For the text-containing cell, return its midpoint in [x, y] coordinate format. 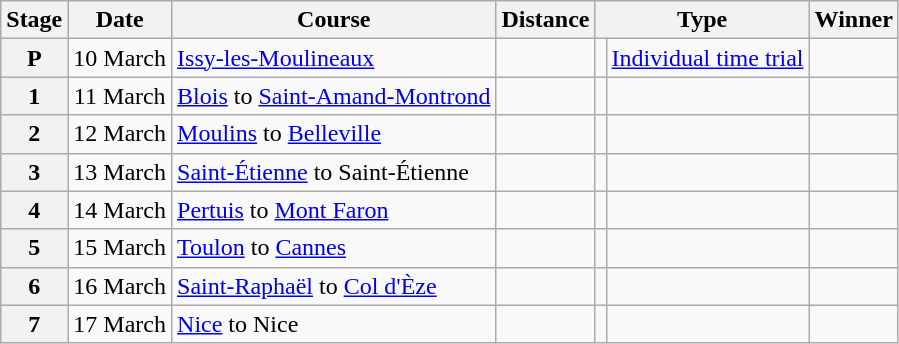
5 [34, 248]
17 March [120, 324]
Pertuis to Mont Faron [334, 210]
P [34, 58]
16 March [120, 286]
3 [34, 172]
Distance [546, 20]
Moulins to Belleville [334, 134]
Blois to Saint-Amand-Montrond [334, 96]
4 [34, 210]
Date [120, 20]
14 March [120, 210]
Toulon to Cannes [334, 248]
Type [702, 20]
Course [334, 20]
13 March [120, 172]
Saint-Raphaël to Col d'Èze [334, 286]
7 [34, 324]
11 March [120, 96]
12 March [120, 134]
15 March [120, 248]
6 [34, 286]
2 [34, 134]
Nice to Nice [334, 324]
Individual time trial [708, 58]
1 [34, 96]
Winner [854, 20]
Stage [34, 20]
Saint-Étienne to Saint-Étienne [334, 172]
10 March [120, 58]
Issy-les-Moulineaux [334, 58]
